Determine the [x, y] coordinate at the center of the cell enclosing the given text.  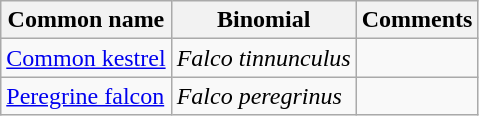
Falco tinnunculus [264, 58]
Binomial [264, 20]
Peregrine falcon [86, 96]
Common name [86, 20]
Falco peregrinus [264, 96]
Comments [417, 20]
Common kestrel [86, 58]
